Capture the cell that displays the provided text and extract its (x, y) central coordinate. 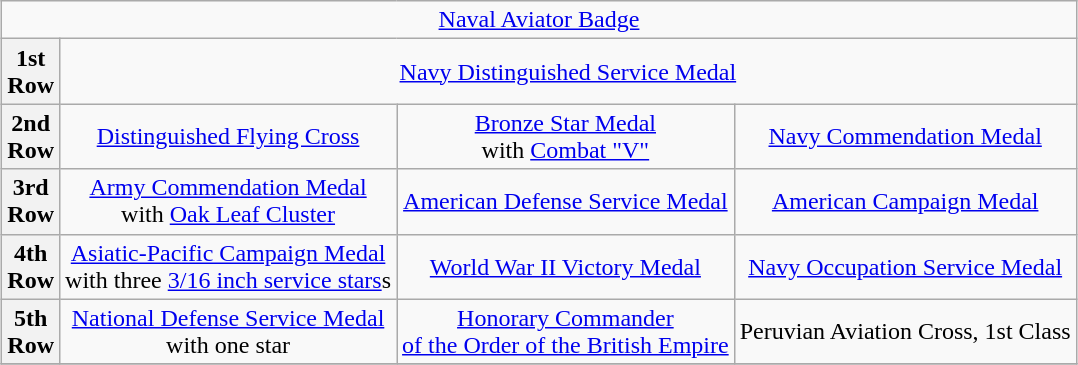
Asiatic-Pacific Campaign Medal with three 3/16 inch service starss (228, 266)
2nd Row (31, 136)
National Defense Service Medal with one star (228, 332)
Army Commendation Medal with Oak Leaf Cluster (228, 202)
Navy Commendation Medal (905, 136)
Navy Distinguished Service Medal (568, 72)
1st Row (31, 72)
Distinguished Flying Cross (228, 136)
Bronze Star Medal with Combat "V" (566, 136)
Navy Occupation Service Medal (905, 266)
3rd Row (31, 202)
Peruvian Aviation Cross, 1st Class (905, 332)
World War II Victory Medal (566, 266)
Honorary Commander of the Order of the British Empire (566, 332)
Naval Aviator Badge (539, 20)
5th Row (31, 332)
American Defense Service Medal (566, 202)
American Campaign Medal (905, 202)
4th Row (31, 266)
